Return (X, Y) of the center of cell containing provided text 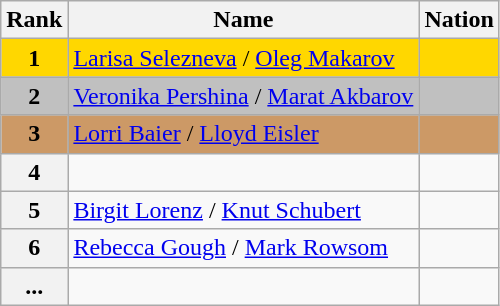
Rebecca Gough / Mark Rowsom (244, 248)
5 (34, 210)
... (34, 286)
Veronika Pershina / Marat Akbarov (244, 96)
Lorri Baier / Lloyd Eisler (244, 134)
Birgit Lorenz / Knut Schubert (244, 210)
Rank (34, 20)
1 (34, 58)
4 (34, 172)
Larisa Selezneva / Oleg Makarov (244, 58)
Nation (459, 20)
6 (34, 248)
2 (34, 96)
3 (34, 134)
Name (244, 20)
